Provide the (X, Y) coordinate of the cell's center where the given text is located.  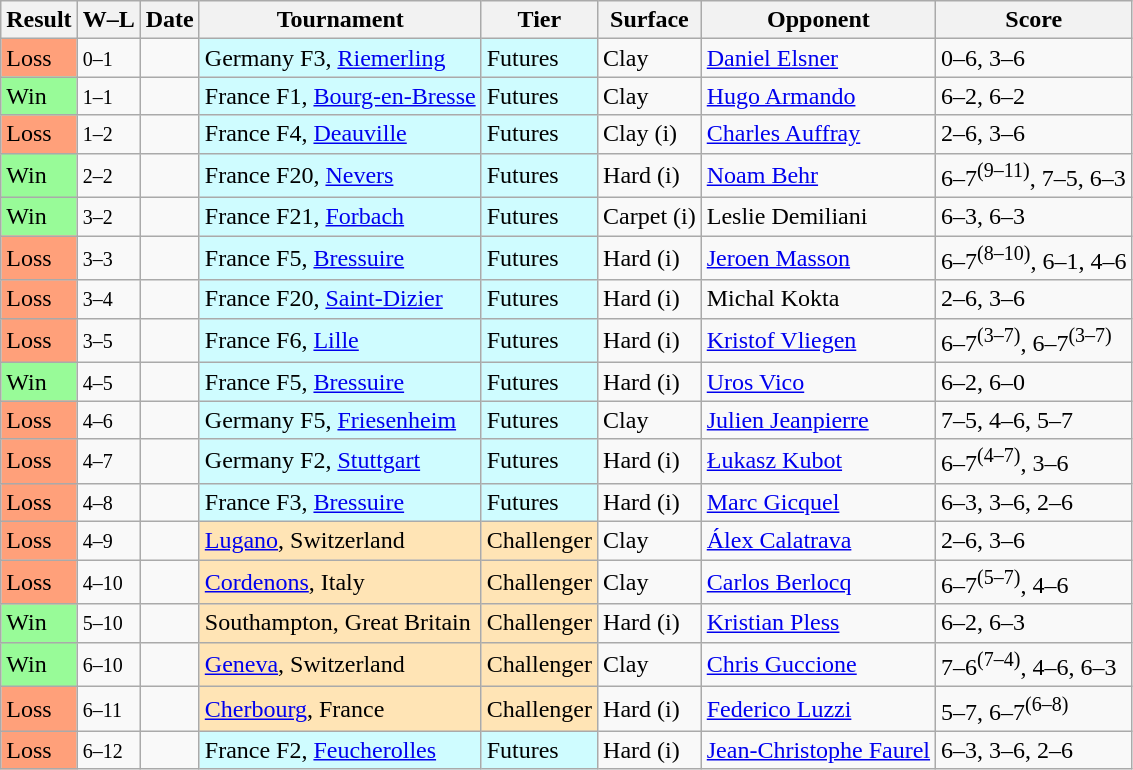
6–2, 6–3 (1034, 623)
Tournament (340, 20)
Opponent (818, 20)
Germany F2, Stuttgart (340, 462)
4–7 (108, 462)
W–L (108, 20)
France F2, Feucherolles (340, 750)
Lugano, Switzerland (340, 541)
4–9 (108, 541)
Uros Vico (818, 382)
Carpet (i) (650, 217)
5–7, 6–7(6–8) (1034, 710)
Jeroen Masson (818, 258)
4–8 (108, 502)
6–7(9–11), 7–5, 6–3 (1034, 176)
7–6(7–4), 4–6, 6–3 (1034, 664)
0–1 (108, 58)
Result (39, 20)
3–3 (108, 258)
Kristian Pless (818, 623)
France F3, Bressuire (340, 502)
6–2, 6–0 (1034, 382)
Federico Luzzi (818, 710)
Álex Calatrava (818, 541)
Jean-Christophe Faurel (818, 750)
Julien Jeanpierre (818, 420)
6–11 (108, 710)
3–4 (108, 299)
5–10 (108, 623)
Germany F5, Friesenheim (340, 420)
7–5, 4–6, 5–7 (1034, 420)
4–5 (108, 382)
Chris Guccione (818, 664)
Kristof Vliegen (818, 340)
Charles Auffray (818, 134)
Carlos Berlocq (818, 582)
France F4, Deauville (340, 134)
France F20, Saint-Dizier (340, 299)
Score (1034, 20)
2–2 (108, 176)
Germany F3, Riemerling (340, 58)
6–7(5–7), 4–6 (1034, 582)
6–7(4–7), 3–6 (1034, 462)
Date (170, 20)
Marc Gicquel (818, 502)
6–3, 6–3 (1034, 217)
Surface (650, 20)
Łukasz Kubot (818, 462)
6–7(3–7), 6–7(3–7) (1034, 340)
6–12 (108, 750)
Hugo Armando (818, 96)
Geneva, Switzerland (340, 664)
1–2 (108, 134)
3–2 (108, 217)
Tier (539, 20)
Leslie Demiliani (818, 217)
France F20, Nevers (340, 176)
4–10 (108, 582)
1–1 (108, 96)
France F6, Lille (340, 340)
Southampton, Great Britain (340, 623)
France F1, Bourg-en-Bresse (340, 96)
Michal Kokta (818, 299)
Noam Behr (818, 176)
0–6, 3–6 (1034, 58)
4–6 (108, 420)
Clay (i) (650, 134)
Daniel Elsner (818, 58)
6–10 (108, 664)
3–5 (108, 340)
France F21, Forbach (340, 217)
6–2, 6–2 (1034, 96)
Cherbourg, France (340, 710)
6–7(8–10), 6–1, 4–6 (1034, 258)
Cordenons, Italy (340, 582)
